Return the (X, Y) coordinate for the center point of the cell that contains the specified text.  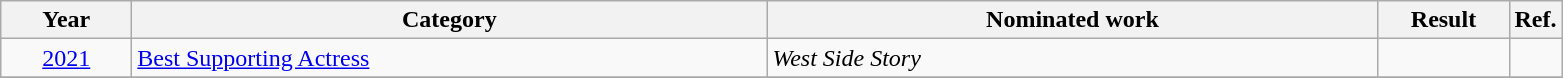
Result (1444, 20)
Nominated work (1072, 20)
Best Supporting Actress (450, 58)
Ref. (1536, 20)
Category (450, 20)
Year (66, 20)
2021 (66, 58)
West Side Story (1072, 58)
